Return the [x, y] coordinate for the center point of the cell that contains the specified text.  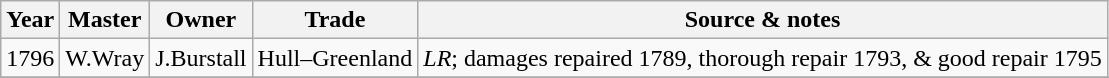
Owner [201, 20]
Year [30, 20]
Trade [335, 20]
Hull–Greenland [335, 58]
LR; damages repaired 1789, thorough repair 1793, & good repair 1795 [763, 58]
W.Wray [105, 58]
Master [105, 20]
1796 [30, 58]
J.Burstall [201, 58]
Source & notes [763, 20]
